Detect which cell encompasses the target text, then output its (X, Y) center coordinate. 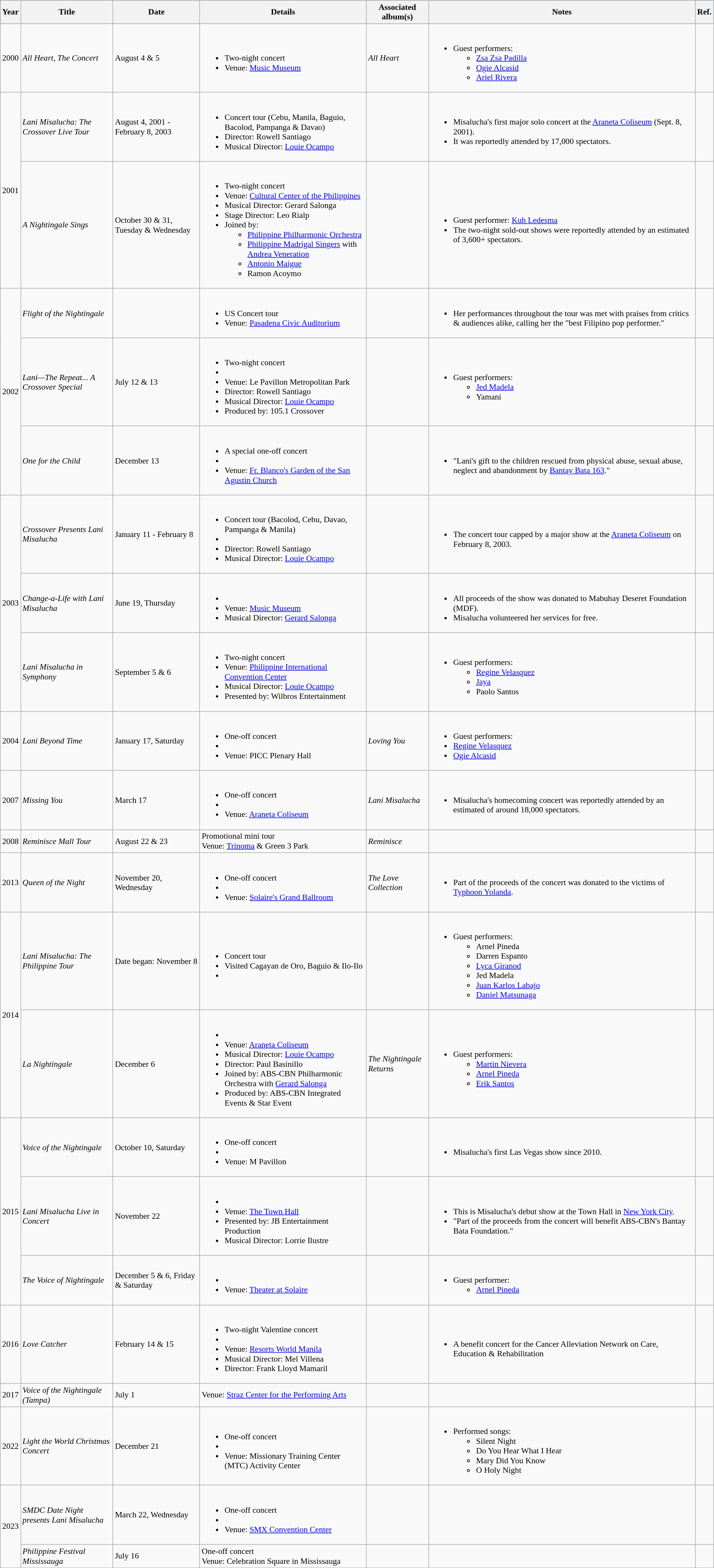
2016 (11, 1344)
January 17, Saturday (157, 741)
Crossover Presents Lani Misalucha (67, 534)
2017 (11, 1395)
Guest performers:Martin NieveraArnel PinedaErik Santos (562, 1064)
July 1 (157, 1395)
Guest performers:Zsa Zsa PadillaOgie AlcasidAriel Rivera (562, 58)
2008 (11, 842)
October 10, Saturday (157, 1147)
Year (11, 12)
Concert tour (Cebu, Manila, Baguio, Bacolod, Pampanga & Davao)Director: Rowell SantiagoMusical Director: Louie Ocampo (283, 127)
August 4, 2001 - February 8, 2003 (157, 127)
September 5 & 6 (157, 672)
Guest performers:Jed MadelaYamani (562, 382)
Venue: Straz Center for the Performing Arts (283, 1395)
Philippine Festival Mississauga (67, 1556)
Details (283, 12)
December 13 (157, 461)
Guest performer:Arnel Pineda (562, 1280)
A benefit concert for the Cancer Alleviation Network on Care, Education & Rehabilitation (562, 1344)
Lani Misalucha: The Philippine Tour (67, 961)
Associated album(s) (398, 12)
2000 (11, 58)
Voice of the Nightingale (Tampa) (67, 1395)
Date began: November 8 (157, 961)
One-off concertVenue: SMX Convention Center (283, 1515)
La Nightingale (67, 1064)
Guest performer: Kuh LedesmaThe two-night sold-out shows were reportedly attended by an estimated of 3,600+ spectators. (562, 225)
Lani Misalucha in Symphony (67, 672)
SMDC Date Night presents Lani Misalucha (67, 1515)
Part of the proceeds of the concert was donated to the victims of Typhoon Yolanda. (562, 883)
All Heart, The Concert (67, 58)
Guest performers:Regine VelasquezOgie Alcasid (562, 741)
2023 (11, 1526)
Lani Misalucha (398, 800)
June 19, Thursday (157, 603)
The concert tour capped by a major show at the Araneta Coliseum on February 8, 2003. (562, 534)
Reminisce (398, 842)
Ref. (704, 12)
November 22 (157, 1216)
Guest performers:Regine VelasquezJayaPaolo Santos (562, 672)
Guest performers:Arnel PinedaDarren EspantoLyca GiranodJed MadelaJuan Karlos LabajoDaniel Matsunaga (562, 961)
Two-night concertVenue: Philippine International Convention CenterMusical Director: Louie OcampoPresented by: Wilbros Entertainment (283, 672)
2001 (11, 190)
Missing You (67, 800)
2015 (11, 1211)
Venue: Theater at Solaire (283, 1280)
Misalucha's first Las Vegas show since 2010. (562, 1147)
Two-night concertVenue: Le Pavillon Metropolitan ParkDirector: Rowell SantiagoMusical Director: Louie OcampoProduced by: 105.1 Crossover (283, 382)
Voice of the Nightingale (67, 1147)
2002 (11, 392)
Two-night concertVenue: Music Museum (283, 58)
The Nightingale Returns (398, 1064)
Reminisce Mall Tour (67, 842)
Loving You (398, 741)
Change-a-Life with Lani Misalucha (67, 603)
2007 (11, 800)
2014 (11, 1015)
Concert tour (Bacolod, Cebu, Davao, Pampanga & Manila)Director: Rowell SantiagoMusical Director: Louie Ocampo (283, 534)
January 11 - February 8 (157, 534)
Lani—The Repeat... A Crossover Special (67, 382)
December 5 & 6, Friday & Saturday (157, 1280)
One-off concertVenue: M Pavillon (283, 1147)
The Voice of Nightingale (67, 1280)
Misalucha's homecoming concert was reportedly attended by an estimated of around 18,000 spectators. (562, 800)
Venue: Music MuseumMusical Director: Gerard Salonga (283, 603)
Notes (562, 12)
Lani Misalucha Live in Concert (67, 1216)
July 12 & 13 (157, 382)
Queen of the Night (67, 883)
August 22 & 23 (157, 842)
All proceeds of the show was donated to Mabuhay Deseret Foundation (MDF).Misalucha volunteered her services for free. (562, 603)
One-off concertVenue: PICC Plenary Hall (283, 741)
One-off concertVenue: Missionary Training Center (MTC) Activity Center (283, 1446)
Concert tourVisited Cagayan de Oro, Baguio & Ilo-Ilo (283, 961)
All Heart (398, 58)
One-off concertVenue: Celebration Square in Mississauga (283, 1556)
Light the World Christmas Concert (67, 1446)
December 21 (157, 1446)
February 14 & 15 (157, 1344)
2022 (11, 1446)
Date (157, 12)
Two-night Valentine concertVenue: Resorts World ManilaMusical Director: Mel VillenaDirector: Frank Lloyd Mamaril (283, 1344)
Her performances throughout the tour was met with praises from critics & audiences alike, calling her the "best Filipino pop performer." (562, 313)
August 4 & 5 (157, 58)
Lani Misalucha: The Crossover Live Tour (67, 127)
2013 (11, 883)
Love Catcher (67, 1344)
A special one-off concertVenue: Fr. Blanco's Garden of the San Agustin Church (283, 461)
One-off concertVenue: Solaire's Grand Ballroom (283, 883)
Title (67, 12)
A Nightingale Sings (67, 225)
2004 (11, 741)
December 6 (157, 1064)
Lani Beyond Time (67, 741)
"Lani's gift to the children rescued from physical abuse, sexual abuse, neglect and abandonment by Bantay Bata 163." (562, 461)
US Concert tourVenue: Pasadena Civic Auditorium (283, 313)
July 16 (157, 1556)
2003 (11, 603)
November 20, Wednesday (157, 883)
March 22, Wednesday (157, 1515)
Venue: The Town HallPresented by: JB Entertainment ProductionMusical Director: Lorrie Ilustre (283, 1216)
Promotional mini tourVenue: Trinoma & Green 3 Park (283, 842)
October 30 & 31, Tuesday & Wednesday (157, 225)
One for the Child (67, 461)
Misalucha's first major solo concert at the Araneta Coliseum (Sept. 8, 2001).It was reportedly attended by 17,000 spectators. (562, 127)
Performed songs:Silent NightDo You Hear What I HearMary Did You KnowO Holy Night (562, 1446)
One-off concertVenue: Araneta Coliseum (283, 800)
Flight of the Nightingale (67, 313)
The Love Collection (398, 883)
March 17 (157, 800)
